Extract the [x, y] coordinate from the center of the cell holding the provided text.  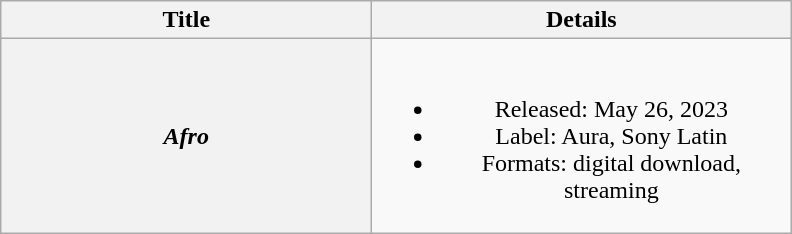
Released: May 26, 2023Label: Aura, Sony LatinFormats: digital download, streaming [582, 136]
Title [186, 20]
Details [582, 20]
Afro [186, 136]
